Detect which cell encompasses the target text, then output its (x, y) center coordinate. 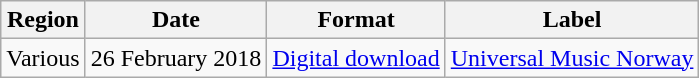
26 February 2018 (176, 58)
Format (356, 20)
Date (176, 20)
Region (43, 20)
Digital download (356, 58)
Universal Music Norway (572, 58)
Various (43, 58)
Label (572, 20)
